Return the [X, Y] coordinate for the center point of the cell that contains the specified text.  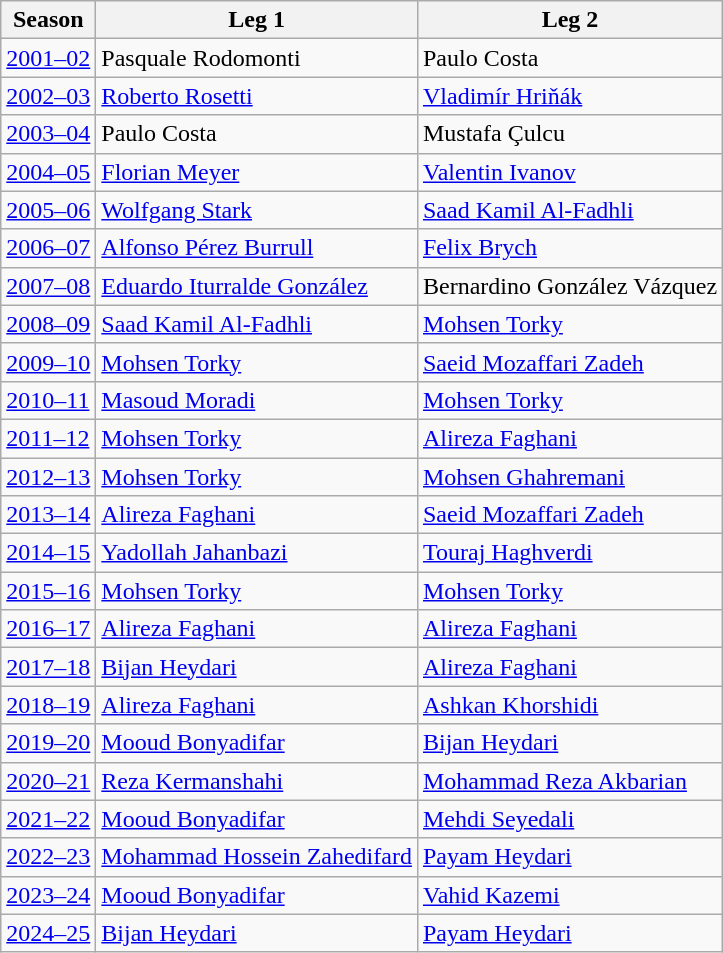
Florian Meyer [257, 172]
2024–25 [48, 933]
Wolfgang Stark [257, 210]
2011–12 [48, 438]
Ashkan Khorshidi [570, 705]
Vladimír Hriňák [570, 96]
2006–07 [48, 248]
2022–23 [48, 857]
2018–19 [48, 705]
Mohammad Reza Akbarian [570, 781]
2017–18 [48, 667]
Leg 1 [257, 20]
2010–11 [48, 400]
Mehdi Seyedali [570, 819]
2023–24 [48, 895]
Valentin Ivanov [570, 172]
2016–17 [48, 629]
2007–08 [48, 286]
2015–16 [48, 591]
Eduardo Iturralde González [257, 286]
Roberto Rosetti [257, 96]
Bernardino González Vázquez [570, 286]
2002–03 [48, 96]
Leg 2 [570, 20]
Alfonso Pérez Burrull [257, 248]
2009–10 [48, 362]
2013–14 [48, 515]
Masoud Moradi [257, 400]
Mohsen Ghahremani [570, 477]
2019–20 [48, 743]
Felix Brych [570, 248]
Season [48, 20]
2003–04 [48, 134]
Mustafa Çulcu [570, 134]
2004–05 [48, 172]
2012–13 [48, 477]
2021–22 [48, 819]
Touraj Haghverdi [570, 553]
2005–06 [48, 210]
2008–09 [48, 324]
Mohammad Hossein Zahedifard [257, 857]
Reza Kermanshahi [257, 781]
Pasquale Rodomonti [257, 58]
Vahid Kazemi [570, 895]
2020–21 [48, 781]
2001–02 [48, 58]
Yadollah Jahanbazi [257, 553]
2014–15 [48, 553]
